Pinpoint the cell where the given text exists, returning its (x, y) midpoint coordinate. 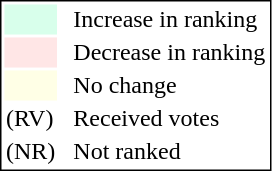
Decrease in ranking (170, 53)
Received votes (170, 119)
(RV) (30, 119)
(NR) (30, 151)
No change (170, 85)
Increase in ranking (170, 19)
Not ranked (170, 151)
